Return [x, y] of the center of cell containing provided text 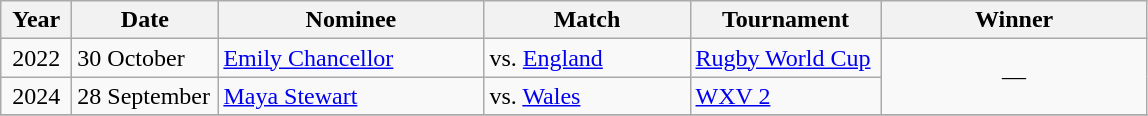
Match [587, 20]
2022 [36, 58]
Date [145, 20]
Year [36, 20]
— [1014, 77]
Emily Chancellor [351, 58]
2024 [36, 96]
28 September [145, 96]
Winner [1014, 20]
Rugby World Cup [786, 58]
WXV 2 [786, 96]
vs. Wales [587, 96]
Tournament [786, 20]
Nominee [351, 20]
30 October [145, 58]
Maya Stewart [351, 96]
vs. England [587, 58]
